From the cell containing the given text, extract its center point as [x, y] coordinate. 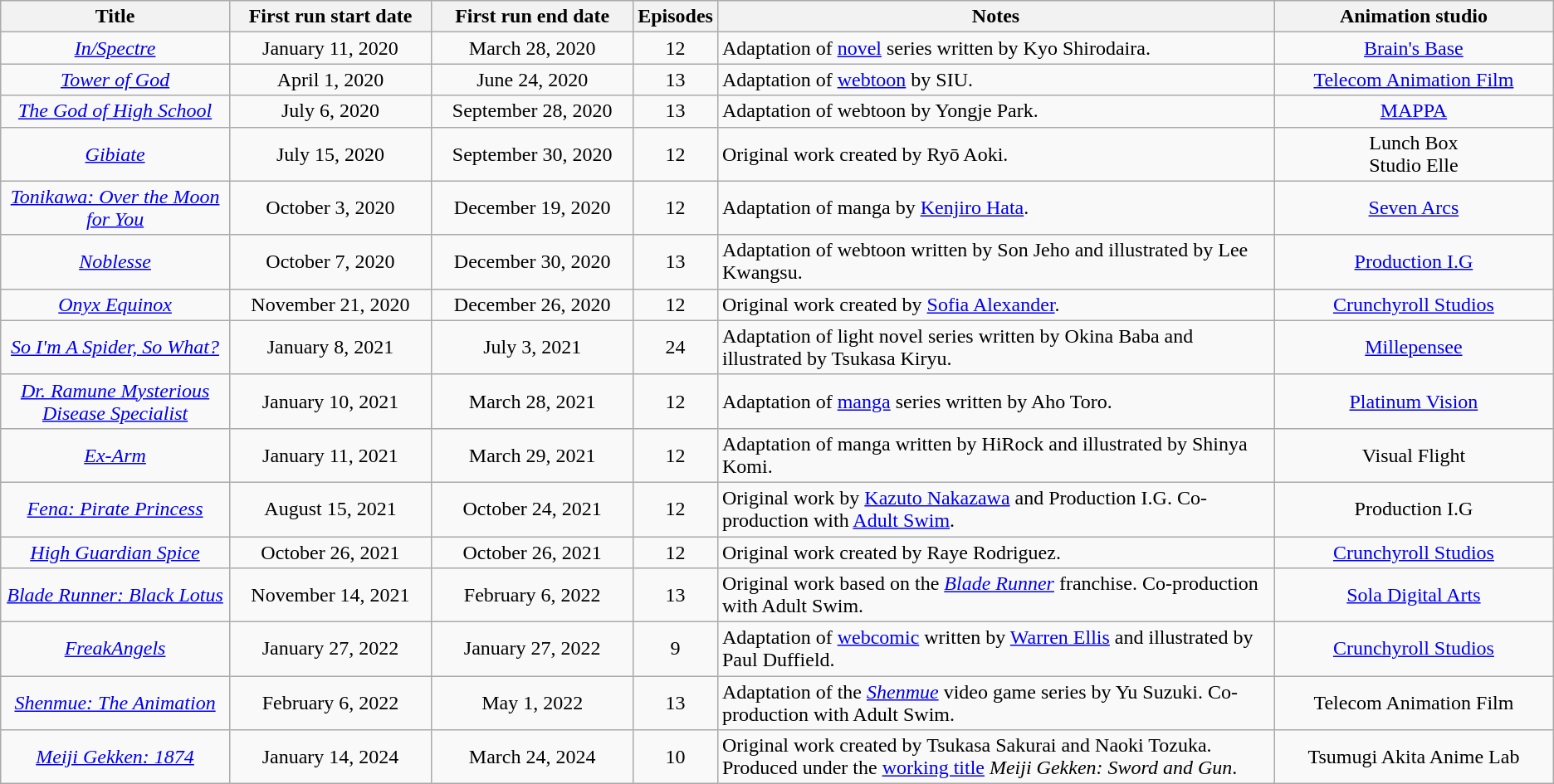
Original work created by Sofia Alexander. [995, 304]
Adaptation of manga series written by Aho Toro. [995, 402]
Ex-Arm [115, 455]
March 28, 2020 [533, 48]
May 1, 2022 [533, 704]
Notes [995, 17]
July 15, 2020 [330, 154]
Original work created by Raye Rodriguez. [995, 552]
Adaptation of webtoon by Yongje Park. [995, 111]
Adaptation of webtoon by SIU. [995, 80]
Episodes [676, 17]
Original work based on the Blade Runner franchise. Co-production with Adult Swim. [995, 596]
June 24, 2020 [533, 80]
Blade Runner: Black Lotus [115, 596]
Tonikawa: Over the Moon for You [115, 207]
September 28, 2020 [533, 111]
9 [676, 649]
Millepensee [1415, 347]
The God of High School [115, 111]
October 7, 2020 [330, 262]
High Guardian Spice [115, 552]
January 14, 2024 [330, 757]
Lunch BoxStudio Elle [1415, 154]
January 11, 2021 [330, 455]
Brain's Base [1415, 48]
Sola Digital Arts [1415, 596]
March 24, 2024 [533, 757]
In/Spectre [115, 48]
Adaptation of webtoon written by Son Jeho and illustrated by Lee Kwangsu. [995, 262]
December 19, 2020 [533, 207]
Meiji Gekken: 1874 [115, 757]
November 21, 2020 [330, 304]
Tower of God [115, 80]
Adaptation of manga by Kenjiro Hata. [995, 207]
October 3, 2020 [330, 207]
Adaptation of manga written by HiRock and illustrated by Shinya Komi. [995, 455]
December 30, 2020 [533, 262]
First run start date [330, 17]
January 11, 2020 [330, 48]
Seven Arcs [1415, 207]
April 1, 2020 [330, 80]
March 28, 2021 [533, 402]
July 6, 2020 [330, 111]
Adaptation of webcomic written by Warren Ellis and illustrated by Paul Duffield. [995, 649]
March 29, 2021 [533, 455]
Tsumugi Akita Anime Lab [1415, 757]
Fena: Pirate Princess [115, 509]
October 24, 2021 [533, 509]
So I'm A Spider, So What? [115, 347]
Adaptation of the Shenmue video game series by Yu Suzuki. Co-production with Adult Swim. [995, 704]
Noblesse [115, 262]
Dr. Ramune Mysterious Disease Specialist [115, 402]
Title [115, 17]
Adaptation of light novel series written by Okina Baba and illustrated by Tsukasa Kiryu. [995, 347]
Original work created by Ryō Aoki. [995, 154]
FreakAngels [115, 649]
MAPPA [1415, 111]
24 [676, 347]
First run end date [533, 17]
January 8, 2021 [330, 347]
Shenmue: The Animation [115, 704]
Adaptation of novel series written by Kyo Shirodaira. [995, 48]
November 14, 2021 [330, 596]
January 10, 2021 [330, 402]
Onyx Equinox [115, 304]
Platinum Vision [1415, 402]
10 [676, 757]
Original work created by Tsukasa Sakurai and Naoki Tozuka. Produced under the working title Meiji Gekken: Sword and Gun. [995, 757]
December 26, 2020 [533, 304]
Gibiate [115, 154]
Animation studio [1415, 17]
Original work by Kazuto Nakazawa and Production I.G. Co-production with Adult Swim. [995, 509]
September 30, 2020 [533, 154]
Visual Flight [1415, 455]
August 15, 2021 [330, 509]
July 3, 2021 [533, 347]
